From the cell containing the given text, extract its center point as (X, Y) coordinate. 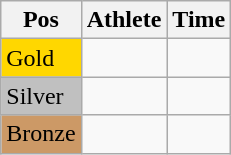
Time (199, 20)
Silver (41, 96)
Gold (41, 58)
Athlete (124, 20)
Bronze (41, 134)
Pos (41, 20)
